Search for the cell housing the specified text and yield its (x, y) center coordinate. 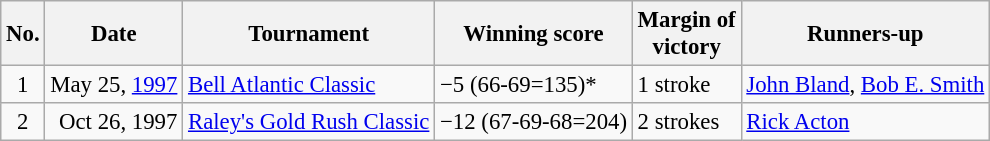
−12 (67-69-68=204) (534, 122)
No. (23, 34)
Winning score (534, 34)
Raley's Gold Rush Classic (309, 122)
2 strokes (686, 122)
Tournament (309, 34)
May 25, 1997 (114, 85)
2 (23, 122)
Runners-up (866, 34)
John Bland, Bob E. Smith (866, 85)
Margin ofvictory (686, 34)
Rick Acton (866, 122)
Oct 26, 1997 (114, 122)
Date (114, 34)
1 stroke (686, 85)
1 (23, 85)
−5 (66-69=135)* (534, 85)
Bell Atlantic Classic (309, 85)
